Identify which cell holds the provided text, then report its (x, y) central coordinate. 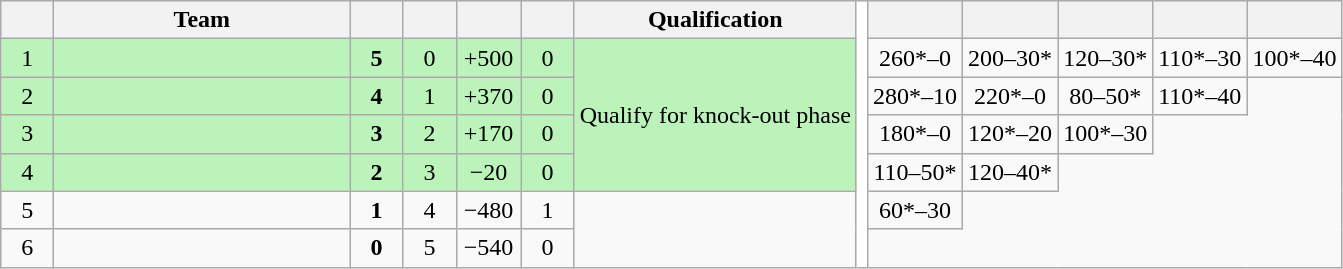
+170 (488, 134)
220*–0 (1010, 96)
110*–40 (1200, 96)
Qualify for knock-out phase (715, 115)
+500 (488, 58)
Team (202, 20)
120–30* (1106, 58)
60*–30 (916, 210)
110–50* (916, 172)
120*–20 (1010, 134)
120–40* (1010, 172)
+370 (488, 96)
6 (28, 248)
260*–0 (916, 58)
180*–0 (916, 134)
−480 (488, 210)
280*–10 (916, 96)
110*–30 (1200, 58)
Qualification (715, 20)
−20 (488, 172)
100*–40 (1294, 58)
100*–30 (1106, 134)
80–50* (1106, 96)
200–30* (1010, 58)
−540 (488, 248)
